Determine the (x, y) coordinate at the center of the cell enclosing the given text.  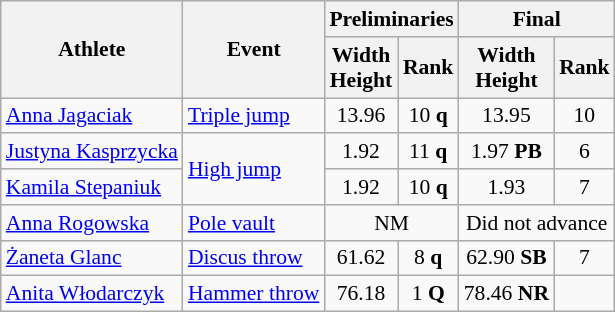
76.18 (360, 294)
61.62 (360, 258)
Did not advance (537, 223)
8 q (428, 258)
Pole vault (254, 223)
High jump (254, 170)
Preliminaries (391, 19)
1.97 PB (506, 152)
10 (584, 116)
11 q (428, 152)
13.95 (506, 116)
6 (584, 152)
62.90 SB (506, 258)
Triple jump (254, 116)
Athlete (92, 50)
Anna Jagaciak (92, 116)
Final (537, 19)
Żaneta Glanc (92, 258)
Event (254, 50)
Anna Rogowska (92, 223)
Justyna Kasprzycka (92, 152)
13.96 (360, 116)
78.46 NR (506, 294)
NM (391, 223)
Hammer throw (254, 294)
1 Q (428, 294)
Discus throw (254, 258)
1.93 (506, 187)
Kamila Stepaniuk (92, 187)
Anita Włodarczyk (92, 294)
